Detect which cell encompasses the target text, then output its (X, Y) center coordinate. 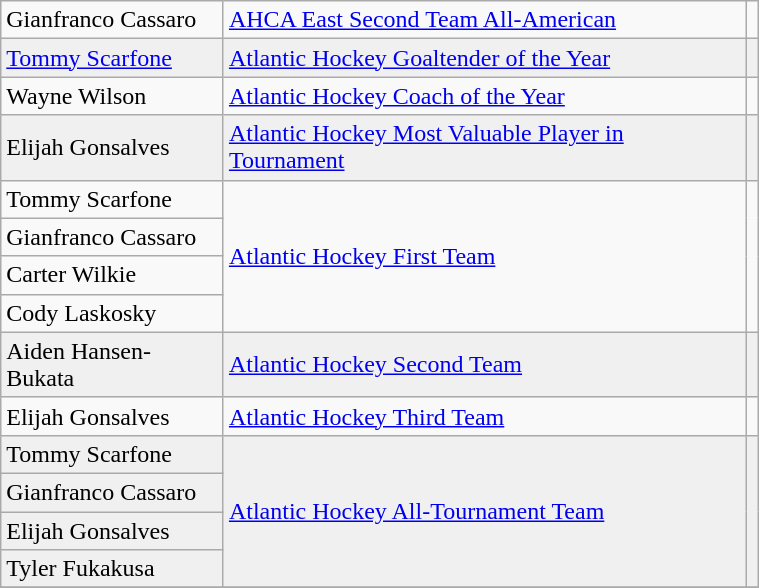
Tyler Fukakusa (112, 569)
Atlantic Hockey Most Valuable Player in Tournament (484, 148)
Atlantic Hockey Coach of the Year (484, 96)
Atlantic Hockey Second Team (484, 364)
AHCA East Second Team All-American (484, 20)
Carter Wilkie (112, 275)
Atlantic Hockey Goaltender of the Year (484, 58)
Atlantic Hockey Third Team (484, 416)
Atlantic Hockey First Team (484, 256)
Aiden Hansen-Bukata (112, 364)
Wayne Wilson (112, 96)
Cody Laskosky (112, 313)
Atlantic Hockey All-Tournament Team (484, 511)
